Return [x, y] of the center of cell containing provided text 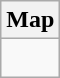
Map [30, 20]
